Extract the (x, y) coordinate from the center of the cell holding the provided text.  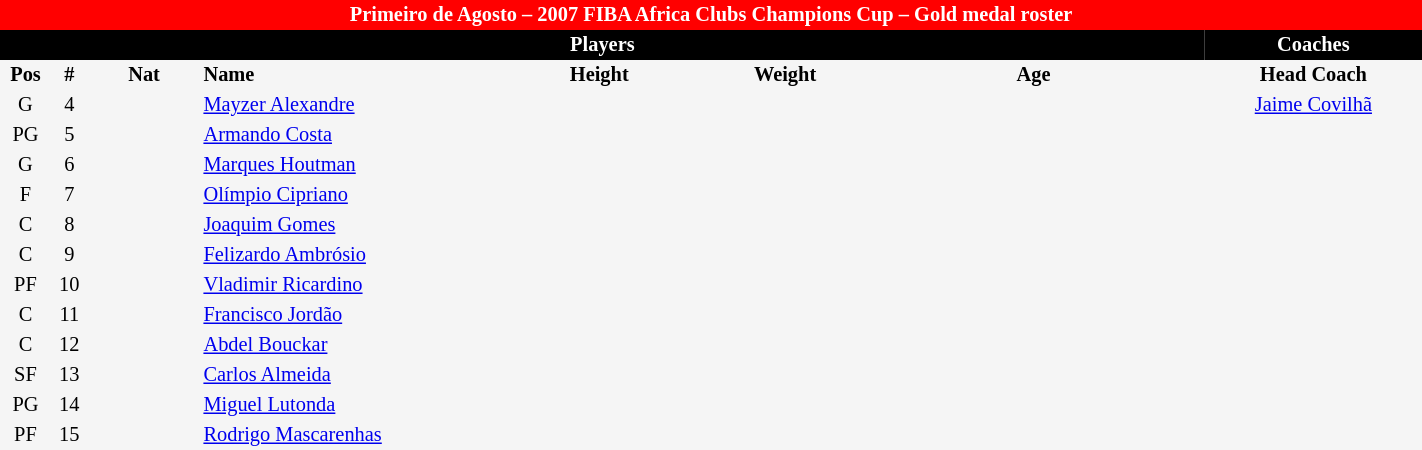
Marques Houtman (345, 165)
14 (70, 405)
Weight (785, 75)
Francisco Jordão (345, 315)
Coaches (1314, 45)
Jaime Covilhã (1314, 105)
6 (70, 165)
Name (345, 75)
Primeiro de Agosto – 2007 FIBA Africa Clubs Champions Cup – Gold medal roster (711, 15)
Abdel Bouckar (345, 345)
Players (602, 45)
Olímpio Cipriano (345, 195)
Pos (26, 75)
11 (70, 315)
Felizardo Ambrósio (345, 255)
Nat (144, 75)
Head Coach (1314, 75)
15 (70, 435)
13 (70, 375)
Mayzer Alexandre (345, 105)
Age (1033, 75)
Vladimir Ricardino (345, 285)
4 (70, 105)
Height (600, 75)
5 (70, 135)
SF (26, 375)
# (70, 75)
7 (70, 195)
10 (70, 285)
Armando Costa (345, 135)
12 (70, 345)
9 (70, 255)
8 (70, 225)
Carlos Almeida (345, 375)
Rodrigo Mascarenhas (345, 435)
F (26, 195)
Miguel Lutonda (345, 405)
Joaquim Gomes (345, 225)
